From the cell containing the given text, extract its center point as [x, y] coordinate. 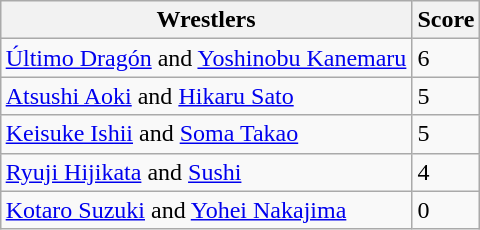
Kotaro Suzuki and Yohei Nakajima [206, 210]
Wrestlers [206, 20]
Ryuji Hijikata and Sushi [206, 172]
Score [446, 20]
Atsushi Aoki and Hikaru Sato [206, 96]
Último Dragón and Yoshinobu Kanemaru [206, 58]
Keisuke Ishii and Soma Takao [206, 134]
0 [446, 210]
4 [446, 172]
6 [446, 58]
